Find where the given text appears and provide that cell's center as (x, y) coordinate. 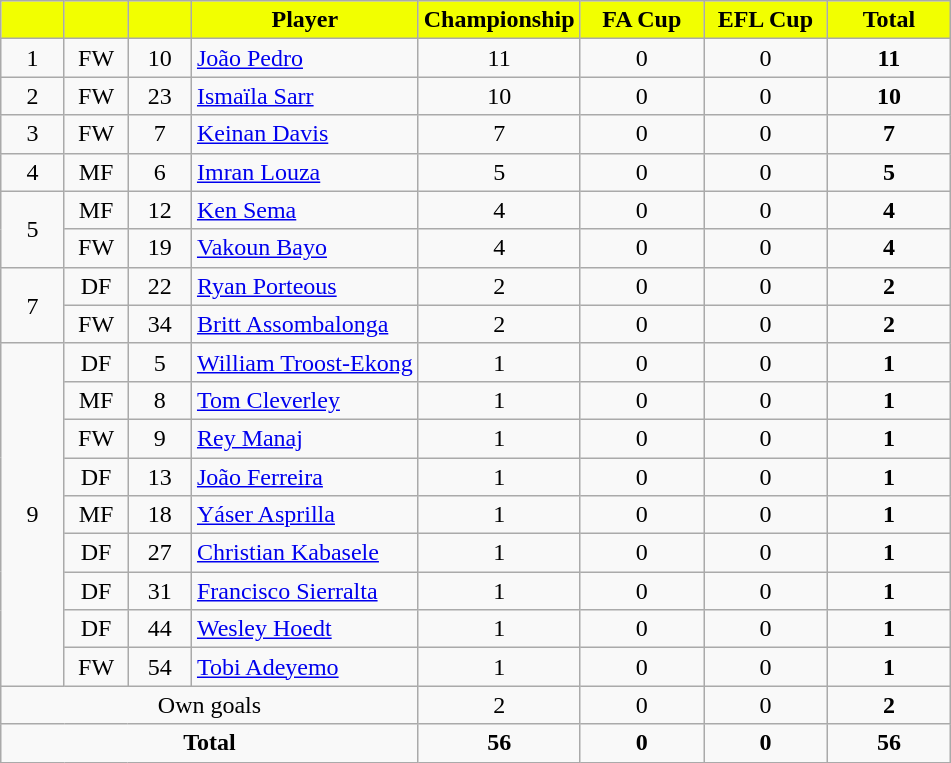
54 (160, 667)
FA Cup (642, 20)
Britt Assombalonga (304, 324)
Wesley Hoedt (304, 629)
Ismaïla Sarr (304, 96)
Francisco Sierralta (304, 591)
19 (160, 248)
18 (160, 515)
João Ferreira (304, 477)
Keinan Davis (304, 134)
8 (160, 400)
22 (160, 286)
23 (160, 96)
Own goals (210, 705)
Vakoun Bayo (304, 248)
6 (160, 172)
Ryan Porteous (304, 286)
12 (160, 210)
31 (160, 591)
Rey Manaj (304, 438)
Imran Louza (304, 172)
34 (160, 324)
3 (33, 134)
Player (304, 20)
João Pedro (304, 58)
Ken Sema (304, 210)
44 (160, 629)
William Troost-Ekong (304, 362)
13 (160, 477)
Christian Kabasele (304, 553)
Tobi Adeyemo (304, 667)
Yáser Asprilla (304, 515)
EFL Cup (766, 20)
Tom Cleverley (304, 400)
27 (160, 553)
Championship (499, 20)
